Pinpoint the cell where the given text exists, returning its (x, y) midpoint coordinate. 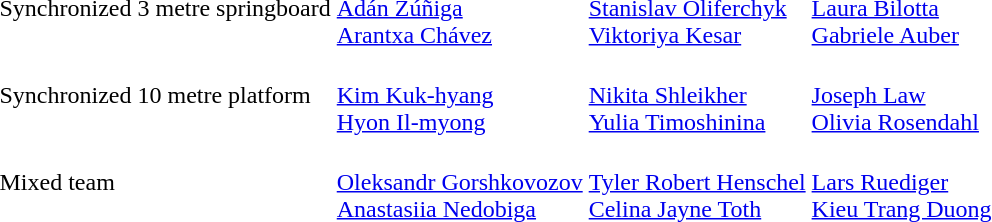
Nikita ShleikherYulia Timoshinina (697, 95)
Kim Kuk-hyangHyon Il-myong (460, 95)
